Identify which cell holds the provided text, then report its [X, Y] central coordinate. 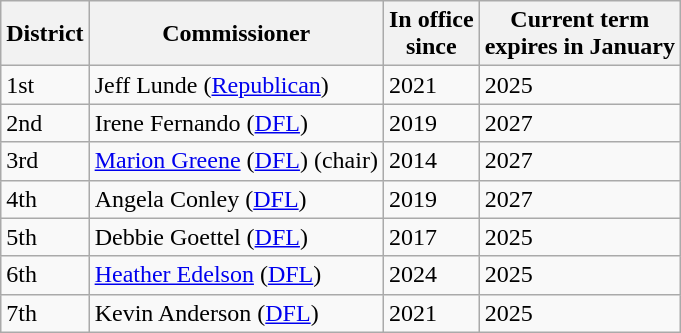
2017 [431, 237]
Marion Greene (DFL) (chair) [236, 161]
District [45, 34]
Commissioner [236, 34]
7th [45, 313]
Heather Edelson (DFL) [236, 275]
Kevin Anderson (DFL) [236, 313]
Jeff Lunde (Republican) [236, 85]
Irene Fernando (DFL) [236, 123]
Debbie Goettel (DFL) [236, 237]
5th [45, 237]
4th [45, 199]
Angela Conley (DFL) [236, 199]
6th [45, 275]
2nd [45, 123]
2024 [431, 275]
2014 [431, 161]
3rd [45, 161]
Current termexpires in January [580, 34]
In officesince [431, 34]
1st [45, 85]
